Provide the [X, Y] coordinate of the cell's center where the given text is located.  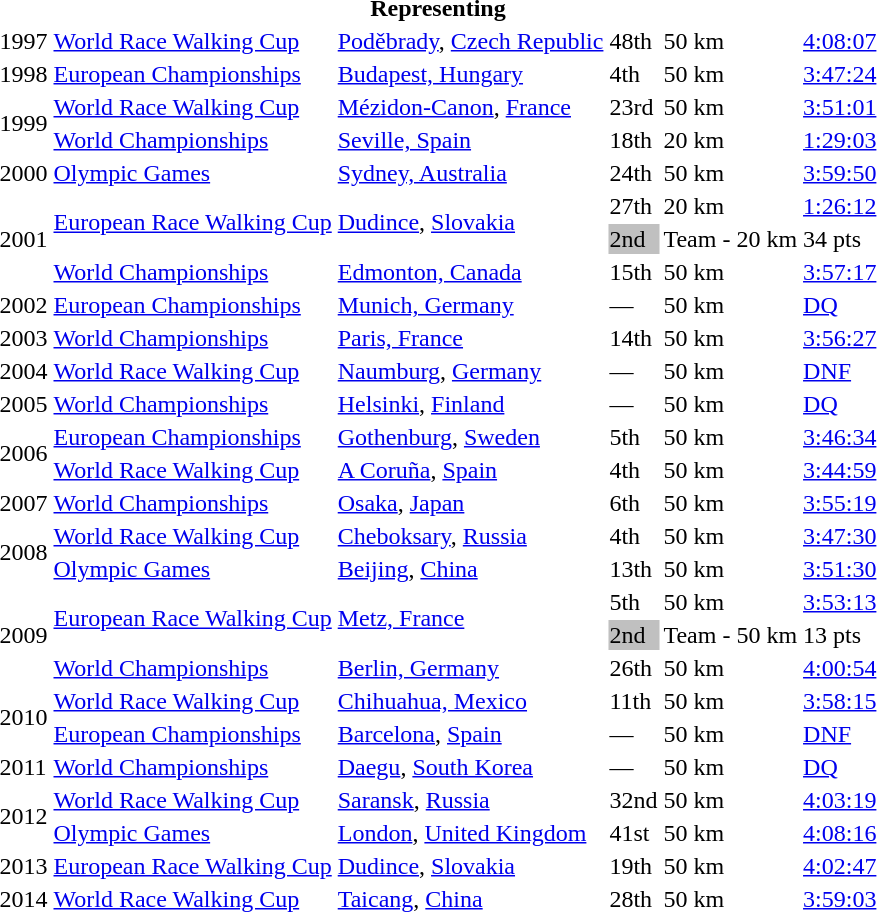
Osaka, Japan [470, 503]
11th [634, 701]
19th [634, 866]
15th [634, 272]
Berlin, Germany [470, 668]
13th [634, 569]
48th [634, 41]
26th [634, 668]
Saransk, Russia [470, 800]
Poděbrady, Czech Republic [470, 41]
24th [634, 173]
41st [634, 833]
Barcelona, Spain [470, 734]
14th [634, 338]
Cheboksary, Russia [470, 536]
18th [634, 140]
Paris, France [470, 338]
Helsinki, Finland [470, 404]
Seville, Spain [470, 140]
Gothenburg, Sweden [470, 437]
Munich, Germany [470, 305]
6th [634, 503]
Beijing, China [470, 569]
Daegu, South Korea [470, 767]
Edmonton, Canada [470, 272]
Metz, France [470, 618]
32nd [634, 800]
Budapest, Hungary [470, 74]
Team - 20 km [730, 239]
Mézidon-Canon, France [470, 107]
Team - 50 km [730, 635]
Sydney, Australia [470, 173]
Naumburg, Germany [470, 371]
23rd [634, 107]
27th [634, 206]
London, United Kingdom [470, 833]
A Coruña, Spain [470, 470]
Chihuahua, Mexico [470, 701]
